Return the [X, Y] coordinate for the center point of the cell that contains the specified text.  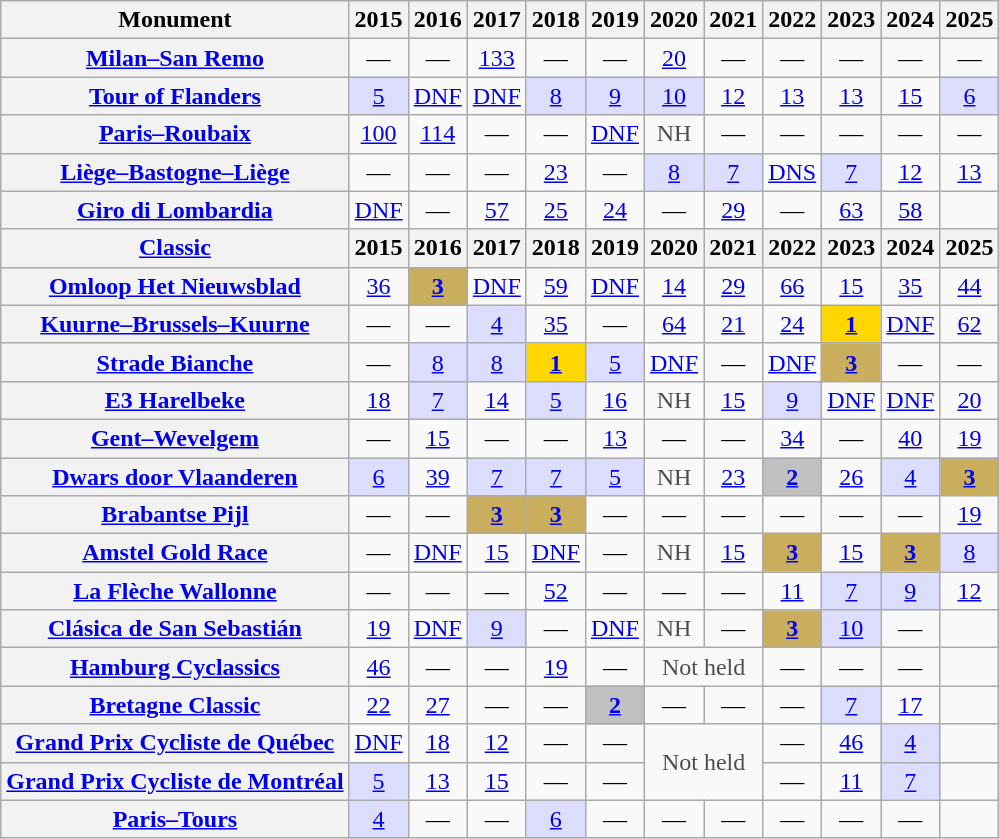
40 [910, 438]
26 [852, 477]
Strade Bianche [175, 362]
Amstel Gold Race [175, 553]
27 [438, 705]
63 [852, 210]
Bretagne Classic [175, 705]
21 [734, 324]
E3 Harelbeke [175, 400]
Giro di Lombardia [175, 210]
Paris–Roubaix [175, 134]
58 [910, 210]
DNS [792, 172]
62 [970, 324]
39 [438, 477]
66 [792, 286]
Liège–Bastogne–Liège [175, 172]
Monument [175, 20]
Kuurne–Brussels–Kuurne [175, 324]
36 [378, 286]
44 [970, 286]
57 [496, 210]
17 [910, 705]
Dwars door Vlaanderen [175, 477]
100 [378, 134]
Grand Prix Cycliste de Québec [175, 743]
22 [378, 705]
16 [614, 400]
Hamburg Cyclassics [175, 667]
133 [496, 58]
64 [674, 324]
Milan–San Remo [175, 58]
Brabantse Pijl [175, 515]
114 [438, 134]
Paris–Tours [175, 819]
34 [792, 438]
Grand Prix Cycliste de Montréal [175, 781]
Classic [175, 248]
59 [556, 286]
Tour of Flanders [175, 96]
25 [556, 210]
La Flèche Wallonne [175, 591]
Gent–Wevelgem [175, 438]
Clásica de San Sebastián [175, 629]
52 [556, 591]
Omloop Het Nieuwsblad [175, 286]
